Provide the (X, Y) coordinate of the cell's center where the given text is located.  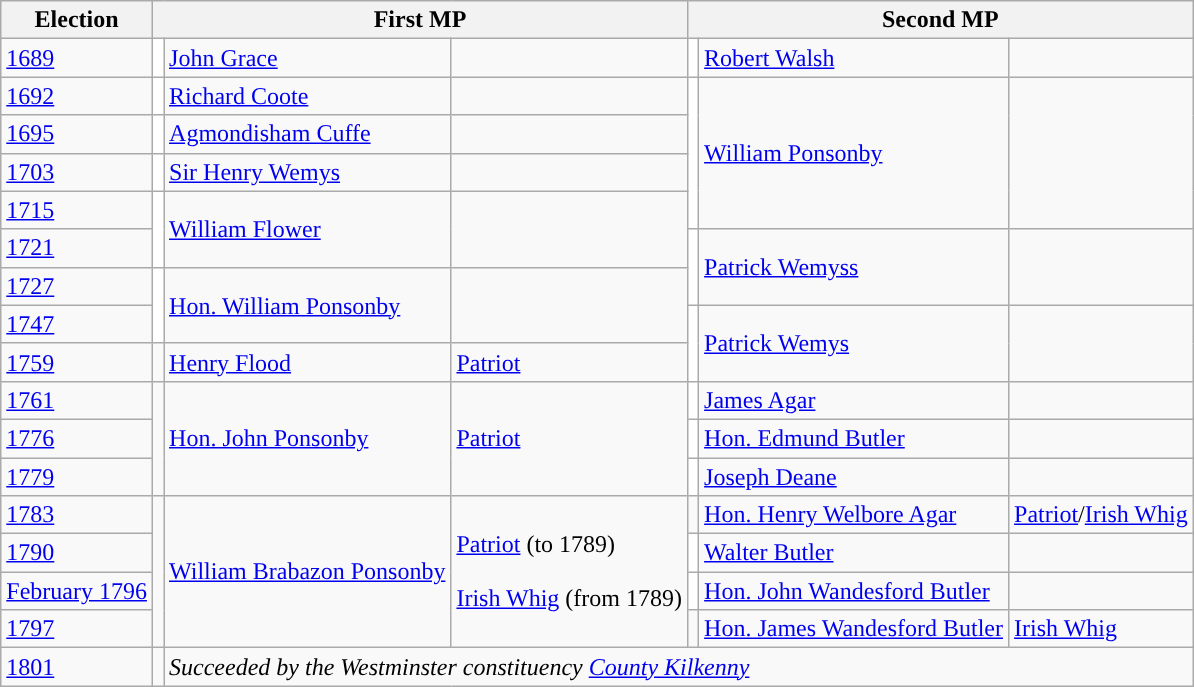
1689 (77, 58)
First MP (420, 20)
1721 (77, 248)
William Ponsonby (854, 153)
1790 (77, 553)
1727 (77, 286)
1759 (77, 362)
1779 (77, 477)
Patriot/Irish Whig (1102, 515)
1747 (77, 324)
1703 (77, 172)
1692 (77, 96)
Agmondisham Cuffe (308, 134)
Irish Whig (1102, 629)
Robert Walsh (854, 58)
Hon. John Ponsonby (308, 438)
James Agar (854, 400)
Sir Henry Wemys (308, 172)
1761 (77, 400)
Hon. John Wandesford Butler (854, 591)
William Brabazon Ponsonby (308, 572)
Joseph Deane (854, 477)
Hon. Henry Welbore Agar (854, 515)
February 1796 (77, 591)
1776 (77, 438)
Patrick Wemys (854, 343)
Hon. William Ponsonby (308, 305)
Election (77, 20)
1715 (77, 210)
Second MP (941, 20)
Henry Flood (308, 362)
Walter Butler (854, 553)
John Grace (308, 58)
Hon. Edmund Butler (854, 438)
1695 (77, 134)
William Flower (308, 229)
1801 (77, 667)
1797 (77, 629)
Succeeded by the Westminster constituency County Kilkenny (679, 667)
Patriot (to 1789)Irish Whig (from 1789) (570, 572)
1783 (77, 515)
Richard Coote (308, 96)
Patrick Wemyss (854, 267)
Hon. James Wandesford Butler (854, 629)
